Scan for the cell matching the given text and deliver its [X, Y] coordinate at center. 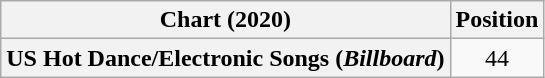
US Hot Dance/Electronic Songs (Billboard) [226, 58]
Chart (2020) [226, 20]
Position [497, 20]
44 [497, 58]
